Locate the cell with the specified text and output its [x, y] center coordinate. 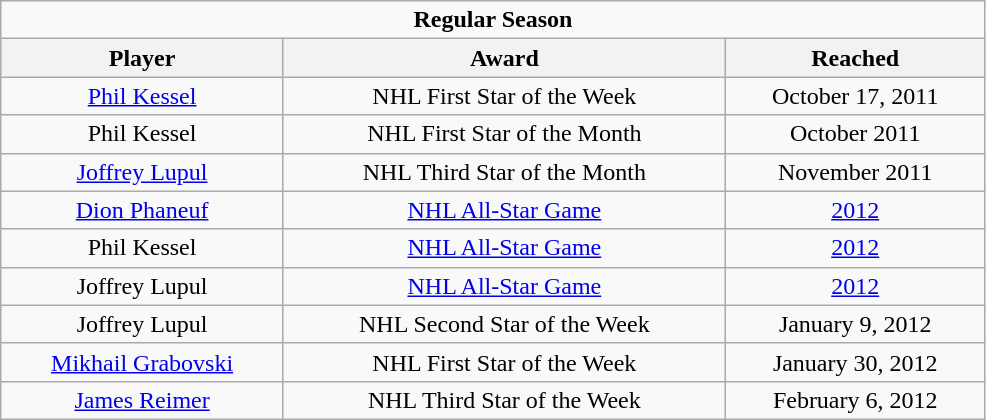
Dion Phaneuf [142, 210]
November 2011 [855, 172]
Mikhail Grabovski [142, 362]
February 6, 2012 [855, 400]
NHL First Star of the Month [504, 134]
Player [142, 58]
NHL Third Star of the Week [504, 400]
October 2011 [855, 134]
January 30, 2012 [855, 362]
October 17, 2011 [855, 96]
Award [504, 58]
James Reimer [142, 400]
Reached [855, 58]
NHL Third Star of the Month [504, 172]
NHL Second Star of the Week [504, 324]
Regular Season [493, 20]
January 9, 2012 [855, 324]
